Locate the cell with the specified text and output its (X, Y) center coordinate. 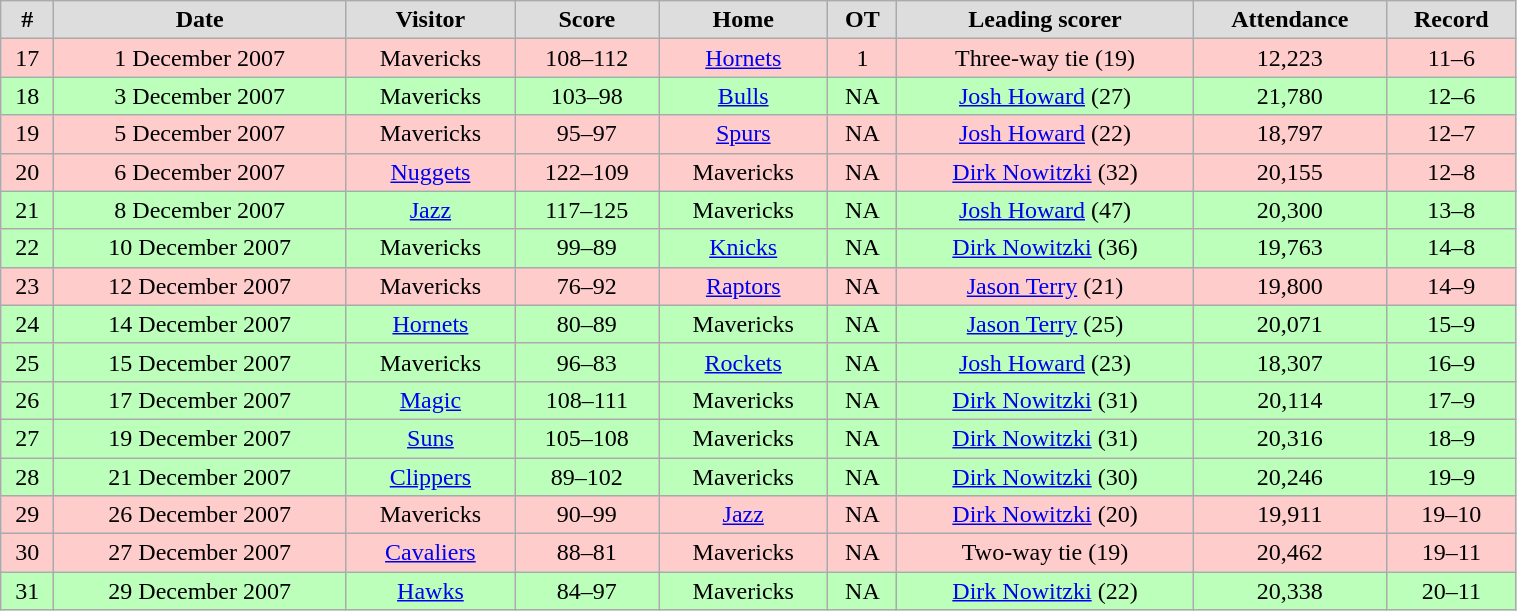
Suns (430, 438)
108–111 (586, 400)
14–8 (1452, 248)
5 December 2007 (200, 134)
12 December 2007 (200, 286)
Clippers (430, 477)
12–6 (1452, 96)
Leading scorer (1045, 20)
20,462 (1290, 553)
Bulls (742, 96)
14 December 2007 (200, 324)
10 December 2007 (200, 248)
29 (28, 515)
17–9 (1452, 400)
88–81 (586, 553)
Josh Howard (22) (1045, 134)
89–102 (586, 477)
76–92 (586, 286)
27 (28, 438)
OT (862, 20)
Visitor (430, 20)
Spurs (742, 134)
31 (28, 591)
18 (28, 96)
18,307 (1290, 362)
Rockets (742, 362)
20,300 (1290, 210)
17 December 2007 (200, 400)
Hawks (430, 591)
# (28, 20)
8 December 2007 (200, 210)
18,797 (1290, 134)
122–109 (586, 172)
20 (28, 172)
26 (28, 400)
Jason Terry (21) (1045, 286)
13–8 (1452, 210)
21,780 (1290, 96)
19,800 (1290, 286)
Magic (430, 400)
15–9 (1452, 324)
Knicks (742, 248)
Date (200, 20)
117–125 (586, 210)
20,316 (1290, 438)
19 December 2007 (200, 438)
30 (28, 553)
21 December 2007 (200, 477)
24 (28, 324)
99–89 (586, 248)
84–97 (586, 591)
18–9 (1452, 438)
Score (586, 20)
96–83 (586, 362)
Record (1452, 20)
6 December 2007 (200, 172)
11–6 (1452, 58)
3 December 2007 (200, 96)
28 (28, 477)
14–9 (1452, 286)
Dirk Nowitzki (36) (1045, 248)
17 (28, 58)
21 (28, 210)
23 (28, 286)
105–108 (586, 438)
20,246 (1290, 477)
12–7 (1452, 134)
19,911 (1290, 515)
19 (28, 134)
80–89 (586, 324)
Raptors (742, 286)
1 (862, 58)
Cavaliers (430, 553)
22 (28, 248)
Two-way tie (19) (1045, 553)
Dirk Nowitzki (30) (1045, 477)
Jason Terry (25) (1045, 324)
20,071 (1290, 324)
19–11 (1452, 553)
26 December 2007 (200, 515)
Attendance (1290, 20)
Home (742, 20)
108–112 (586, 58)
19–10 (1452, 515)
29 December 2007 (200, 591)
Josh Howard (47) (1045, 210)
25 (28, 362)
20,338 (1290, 591)
15 December 2007 (200, 362)
Dirk Nowitzki (20) (1045, 515)
12–8 (1452, 172)
12,223 (1290, 58)
Nuggets (430, 172)
20,155 (1290, 172)
20,114 (1290, 400)
16–9 (1452, 362)
90–99 (586, 515)
27 December 2007 (200, 553)
103–98 (586, 96)
Dirk Nowitzki (32) (1045, 172)
Dirk Nowitzki (22) (1045, 591)
19,763 (1290, 248)
1 December 2007 (200, 58)
95–97 (586, 134)
Josh Howard (27) (1045, 96)
20–11 (1452, 591)
Three-way tie (19) (1045, 58)
19–9 (1452, 477)
Josh Howard (23) (1045, 362)
